Output the (X, Y) coordinate of the center of the cell containing the given text.  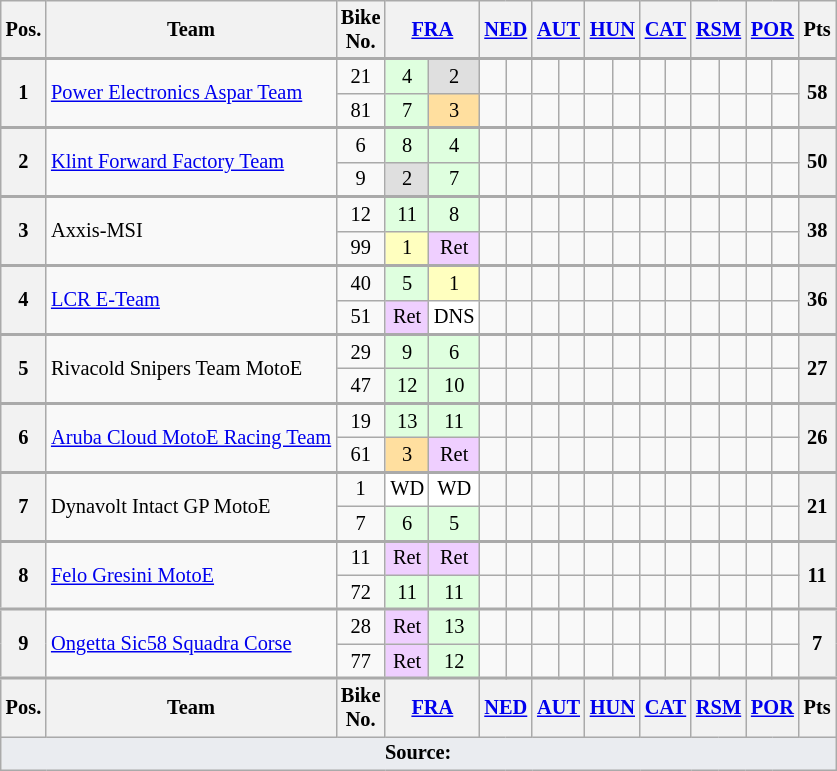
47 (360, 385)
81 (360, 110)
29 (360, 351)
27 (818, 368)
72 (360, 592)
77 (360, 661)
Source: (418, 753)
Aruba Cloud MotoE Racing Team (191, 438)
Ongetta Sic58 Squadra Corse (191, 644)
28 (360, 626)
Dynavolt Intact GP MotoE (191, 506)
19 (360, 420)
50 (818, 162)
DNS (454, 317)
58 (818, 94)
36 (818, 300)
40 (360, 282)
51 (360, 317)
Klint Forward Factory Team (191, 162)
Felo Gresini MotoE (191, 574)
61 (360, 454)
38 (818, 230)
10 (454, 385)
26 (818, 438)
LCR E-Team (191, 300)
Axxis-MSI (191, 230)
Power Electronics Aspar Team (191, 94)
Rivacold Snipers Team MotoE (191, 368)
99 (360, 248)
